Search for the cell housing the specified text and yield its (X, Y) center coordinate. 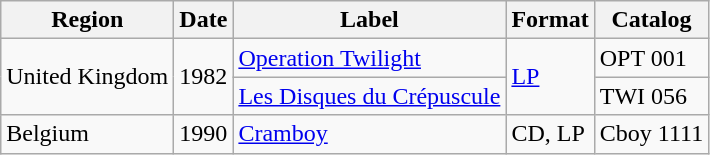
Cramboy (370, 134)
United Kingdom (88, 77)
Les Disques du Crépuscule (370, 96)
LP (550, 77)
1990 (204, 134)
1982 (204, 77)
Catalog (651, 20)
Label (370, 20)
Cboy 1111 (651, 134)
TWI 056 (651, 96)
CD, LP (550, 134)
Region (88, 20)
Operation Twilight (370, 58)
OPT 001 (651, 58)
Belgium (88, 134)
Format (550, 20)
Date (204, 20)
